Scan for the cell matching the given text and deliver its [X, Y] coordinate at center. 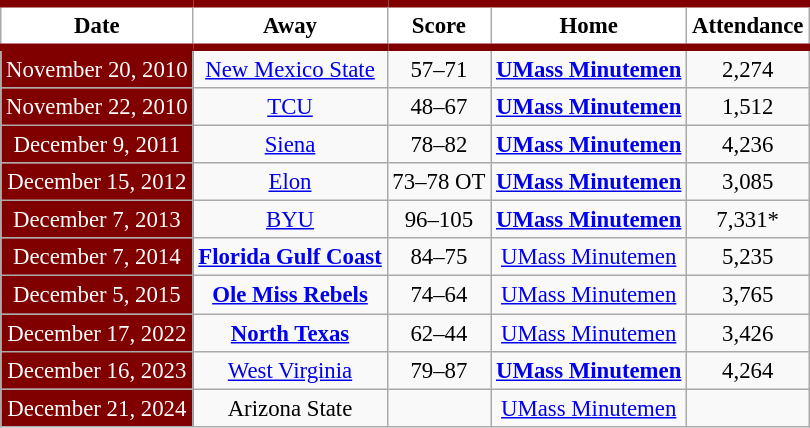
Away [290, 26]
62–44 [439, 333]
Florida Gulf Coast [290, 257]
December 5, 2015 [97, 295]
December 15, 2012 [97, 182]
West Virginia [290, 370]
1,512 [748, 107]
November 20, 2010 [97, 68]
TCU [290, 107]
December 16, 2023 [97, 370]
73–78 OT [439, 182]
December 7, 2013 [97, 220]
November 22, 2010 [97, 107]
4,236 [748, 145]
5,235 [748, 257]
2,274 [748, 68]
3,765 [748, 295]
Attendance [748, 26]
December 7, 2014 [97, 257]
48–67 [439, 107]
Score [439, 26]
Arizona State [290, 408]
Ole Miss Rebels [290, 295]
7,331* [748, 220]
North Texas [290, 333]
78–82 [439, 145]
December 17, 2022 [97, 333]
New Mexico State [290, 68]
57–71 [439, 68]
Home [589, 26]
December 9, 2011 [97, 145]
December 21, 2024 [97, 408]
84–75 [439, 257]
Siena [290, 145]
Date [97, 26]
3,085 [748, 182]
4,264 [748, 370]
Elon [290, 182]
BYU [290, 220]
74–64 [439, 295]
79–87 [439, 370]
96–105 [439, 220]
3,426 [748, 333]
